Provide the [X, Y] coordinate of the cell's center where the given text is located.  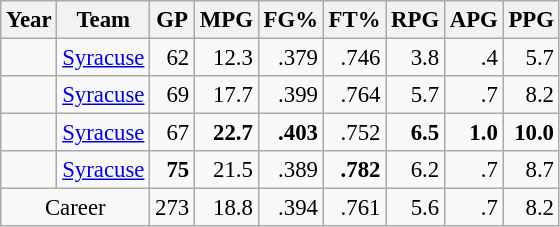
22.7 [226, 133]
8.7 [531, 170]
.782 [354, 170]
.389 [290, 170]
APG [474, 20]
273 [172, 208]
.764 [354, 95]
FT% [354, 20]
17.7 [226, 95]
.403 [290, 133]
1.0 [474, 133]
.761 [354, 208]
MPG [226, 20]
.379 [290, 58]
10.0 [531, 133]
Year [29, 20]
6.2 [416, 170]
.399 [290, 95]
21.5 [226, 170]
.746 [354, 58]
.394 [290, 208]
12.3 [226, 58]
3.8 [416, 58]
5.6 [416, 208]
Team [104, 20]
6.5 [416, 133]
RPG [416, 20]
.752 [354, 133]
67 [172, 133]
62 [172, 58]
Career [76, 208]
.4 [474, 58]
69 [172, 95]
FG% [290, 20]
75 [172, 170]
18.8 [226, 208]
GP [172, 20]
PPG [531, 20]
